Determine the (X, Y) coordinate at the center of the cell enclosing the given text.  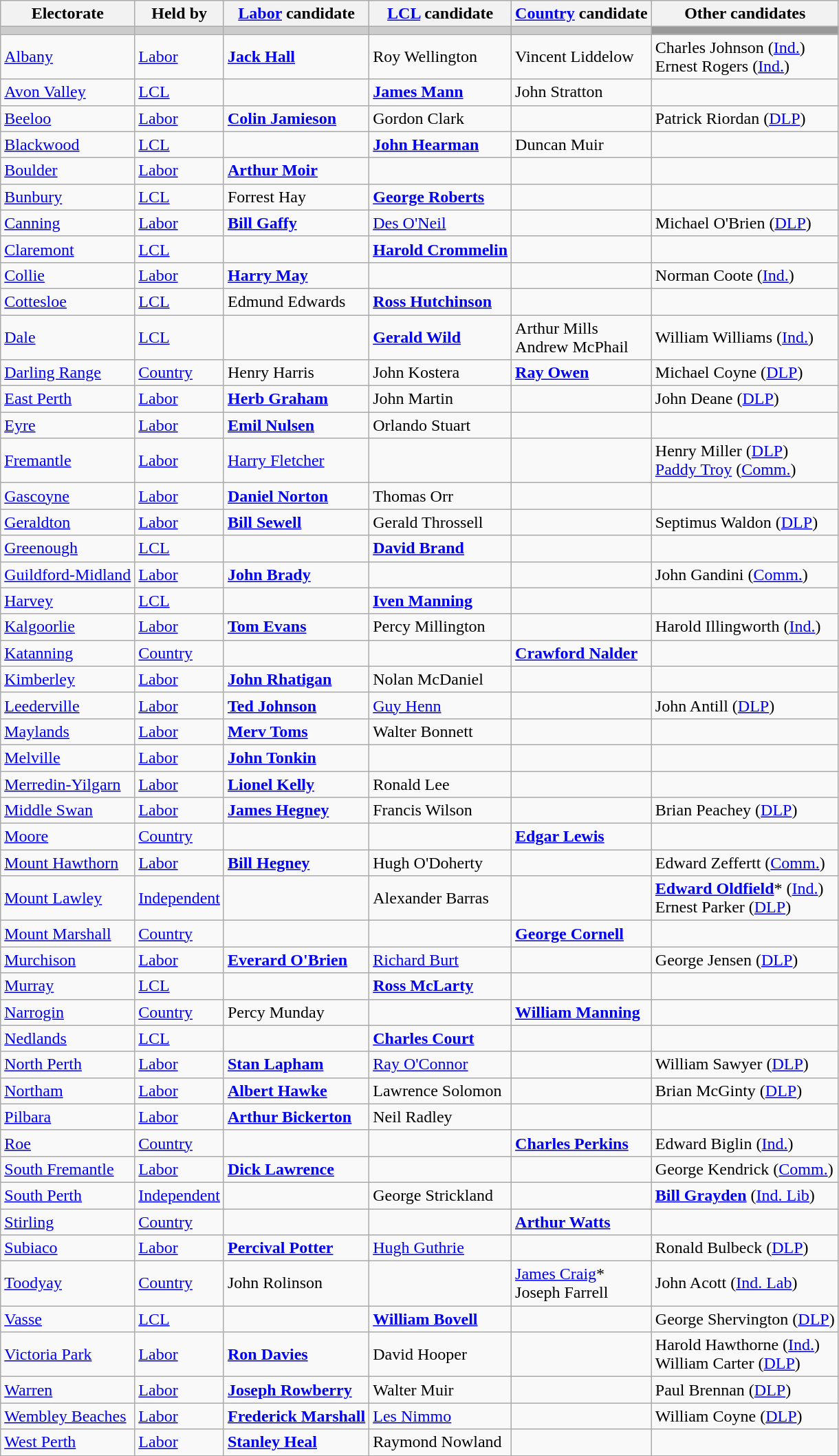
Harvey (67, 601)
Richard Burt (440, 960)
Brian Peachey (DLP) (745, 811)
James Hegney (296, 811)
Walter Bonnett (440, 731)
John Deane (DLP) (745, 399)
Septimus Waldon (DLP) (745, 522)
Stanley Heal (296, 1442)
Des O'Neil (440, 223)
Joseph Rowberry (296, 1390)
Ross McLarty (440, 986)
Middle Swan (67, 811)
Charles Johnson (Ind.) Ernest Rogers (Ind.) (745, 56)
Narrogin (67, 1012)
Percival Potter (296, 1248)
Northam (67, 1091)
Wembley Beaches (67, 1416)
Ronald Bulbeck (DLP) (745, 1248)
Arthur Watts (582, 1221)
Gerald Wild (440, 337)
William Manning (582, 1012)
Tom Evans (296, 627)
John Rolinson (296, 1284)
George Strickland (440, 1195)
South Fremantle (67, 1169)
Boulder (67, 171)
Mount Lawley (67, 899)
Norman Coote (Ind.) (745, 275)
Guy Henn (440, 705)
Emil Nulsen (296, 425)
George Jensen (DLP) (745, 960)
Henry Miller (DLP) Paddy Troy (Comm.) (745, 461)
John Brady (296, 575)
Greenough (67, 548)
James Mann (440, 92)
Collie (67, 275)
Ray O'Connor (440, 1064)
Michael O'Brien (DLP) (745, 223)
Electorate (67, 14)
John Hearman (440, 144)
Edmund Edwards (296, 301)
Thomas Orr (440, 496)
Toodyay (67, 1284)
Bunbury (67, 197)
Iven Manning (440, 601)
Walter Muir (440, 1390)
Bill Grayden (Ind. Lib) (745, 1195)
Claremont (67, 249)
Moore (67, 837)
LCL candidate (440, 14)
Blackwood (67, 144)
Beeloo (67, 118)
John Gandini (Comm.) (745, 575)
Henry Harris (296, 373)
Kalgoorlie (67, 627)
Neil Radley (440, 1117)
Bill Sewell (296, 522)
Ray Owen (582, 373)
Harold Crommelin (440, 249)
Forrest Hay (296, 197)
Frederick Marshall (296, 1416)
Raymond Nowland (440, 1442)
Orlando Stuart (440, 425)
Everard O'Brien (296, 960)
Edward Biglin (Ind.) (745, 1143)
Stirling (67, 1221)
Dick Lawrence (296, 1169)
Brian McGinty (DLP) (745, 1091)
Pilbara (67, 1117)
Percy Millington (440, 627)
Gerald Throssell (440, 522)
West Perth (67, 1442)
Daniel Norton (296, 496)
Darling Range (67, 373)
Harry Fletcher (296, 461)
Albany (67, 56)
Ron Davies (296, 1354)
Jack Hall (296, 56)
Percy Munday (296, 1012)
Albert Hawke (296, 1091)
Gordon Clark (440, 118)
Lionel Kelly (296, 784)
William Coyne (DLP) (745, 1416)
Ted Johnson (296, 705)
Hugh O'Doherty (440, 863)
Herb Graham (296, 399)
Country candidate (582, 14)
Geraldton (67, 522)
Patrick Riordan (DLP) (745, 118)
Edward Zeffertt (Comm.) (745, 863)
Stan Lapham (296, 1064)
Nedlands (67, 1038)
Harold Hawthorne (Ind.) William Carter (DLP) (745, 1354)
Guildford-Midland (67, 575)
Merv Toms (296, 731)
Merredin-Yilgarn (67, 784)
Vasse (67, 1319)
David Hooper (440, 1354)
Fremantle (67, 461)
Arthur Moir (296, 171)
Alexander Barras (440, 899)
Held by (179, 14)
Other candidates (745, 14)
James Craig* Joseph Farrell (582, 1284)
Michael Coyne (DLP) (745, 373)
John Antill (DLP) (745, 705)
Paul Brennan (DLP) (745, 1390)
Arthur Mills Andrew McPhail (582, 337)
Colin Jamieson (296, 118)
William Williams (Ind.) (745, 337)
Bill Hegney (296, 863)
William Sawyer (DLP) (745, 1064)
John Stratton (582, 92)
Warren (67, 1390)
Victoria Park (67, 1354)
Mount Hawthorn (67, 863)
South Perth (67, 1195)
Avon Valley (67, 92)
Nolan McDaniel (440, 679)
Melville (67, 758)
John Tonkin (296, 758)
Labor candidate (296, 14)
Murchison (67, 960)
Vincent Liddelow (582, 56)
Roy Wellington (440, 56)
Canning (67, 223)
Hugh Guthrie (440, 1248)
Bill Gaffy (296, 223)
Subiaco (67, 1248)
Gascoyne (67, 496)
Charles Perkins (582, 1143)
George Shervington (DLP) (745, 1319)
Lawrence Solomon (440, 1091)
John Kostera (440, 373)
Ross Hutchinson (440, 301)
Maylands (67, 731)
Ronald Lee (440, 784)
John Martin (440, 399)
Kimberley (67, 679)
Duncan Muir (582, 144)
Edgar Lewis (582, 837)
Leederville (67, 705)
Crawford Nalder (582, 653)
Les Nimmo (440, 1416)
Katanning (67, 653)
George Roberts (440, 197)
Edward Oldfield* (Ind.) Ernest Parker (DLP) (745, 899)
William Bovell (440, 1319)
John Acott (Ind. Lab) (745, 1284)
David Brand (440, 548)
Francis Wilson (440, 811)
Murray (67, 986)
George Kendrick (Comm.) (745, 1169)
Arthur Bickerton (296, 1117)
Harold Illingworth (Ind.) (745, 627)
George Cornell (582, 934)
North Perth (67, 1064)
Mount Marshall (67, 934)
East Perth (67, 399)
Eyre (67, 425)
Roe (67, 1143)
John Rhatigan (296, 679)
Charles Court (440, 1038)
Dale (67, 337)
Cottesloe (67, 301)
Harry May (296, 275)
